Return [X, Y] of the center of cell containing provided text 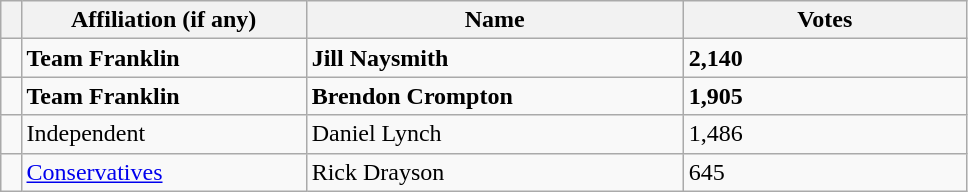
Name [494, 20]
1,905 [824, 96]
Daniel Lynch [494, 134]
Affiliation (if any) [164, 20]
Brendon Crompton [494, 96]
645 [824, 172]
Jill Naysmith [494, 58]
Rick Drayson [494, 172]
1,486 [824, 134]
Independent [164, 134]
Votes [824, 20]
Conservatives [164, 172]
2,140 [824, 58]
